Capture the cell that displays the provided text and extract its (X, Y) central coordinate. 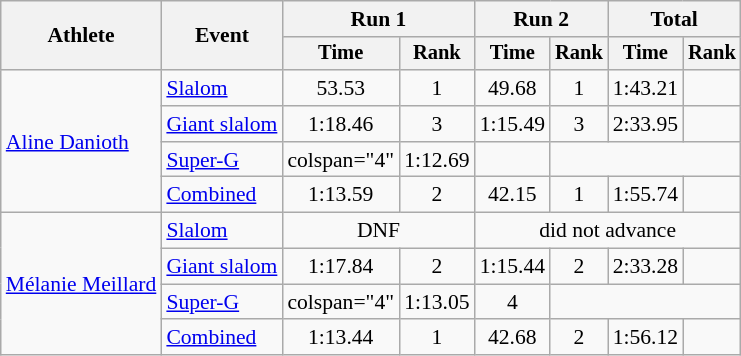
1:13.44 (340, 338)
Mélanie Meillard (82, 284)
53.53 (340, 88)
42.15 (512, 195)
Event (222, 36)
Total (674, 19)
1:15.49 (512, 124)
Run 1 (378, 19)
1:55.74 (646, 195)
1:13.59 (340, 195)
1:18.46 (340, 124)
Aline Danioth (82, 141)
DNF (378, 231)
1:56.12 (646, 338)
Run 2 (542, 19)
42.68 (512, 338)
1:43.21 (646, 88)
1:12.69 (436, 160)
did not advance (608, 231)
1:17.84 (340, 267)
Athlete (82, 36)
1:15.44 (512, 267)
4 (512, 302)
49.68 (512, 88)
1:13.05 (436, 302)
2:33.28 (646, 267)
2:33.95 (646, 124)
